Capture the cell that displays the provided text and extract its [X, Y] central coordinate. 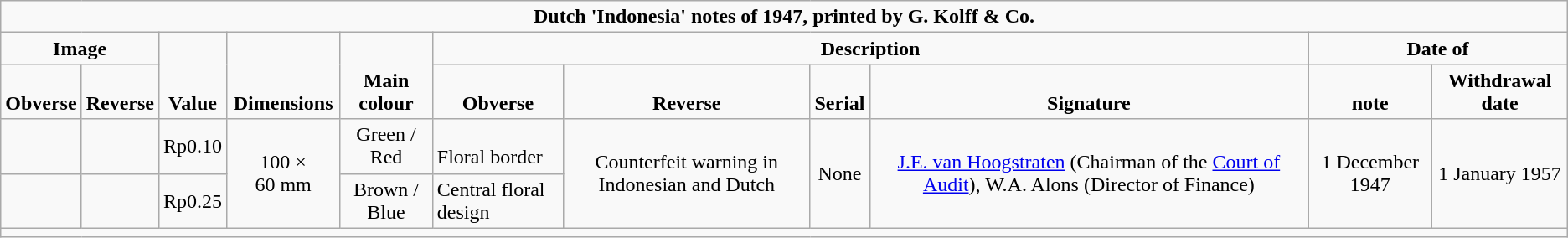
Rp0.25 [193, 201]
note [1370, 92]
Dimensions [283, 75]
Brown / Blue [387, 201]
Image [80, 49]
None [839, 173]
Serial [839, 92]
1 December 1947 [1370, 173]
Floral border [498, 146]
Description [869, 49]
Withdrawal date [1499, 92]
1 January 1957 [1499, 173]
J.E. van Hoogstraten (Chairman of the Court of Audit), W.A. Alons (Director of Finance) [1089, 173]
100 × 60 mm [283, 173]
Dutch 'Indonesia' notes of 1947, printed by G. Kolff & Co. [784, 17]
Signature [1089, 92]
Main colour [387, 75]
Green / Red [387, 146]
Central floral design [498, 201]
Counterfeit warning in Indonesian and Dutch [686, 173]
Value [193, 75]
Rp0.10 [193, 146]
Date of [1438, 49]
